From the cell containing the given text, extract its center point as [x, y] coordinate. 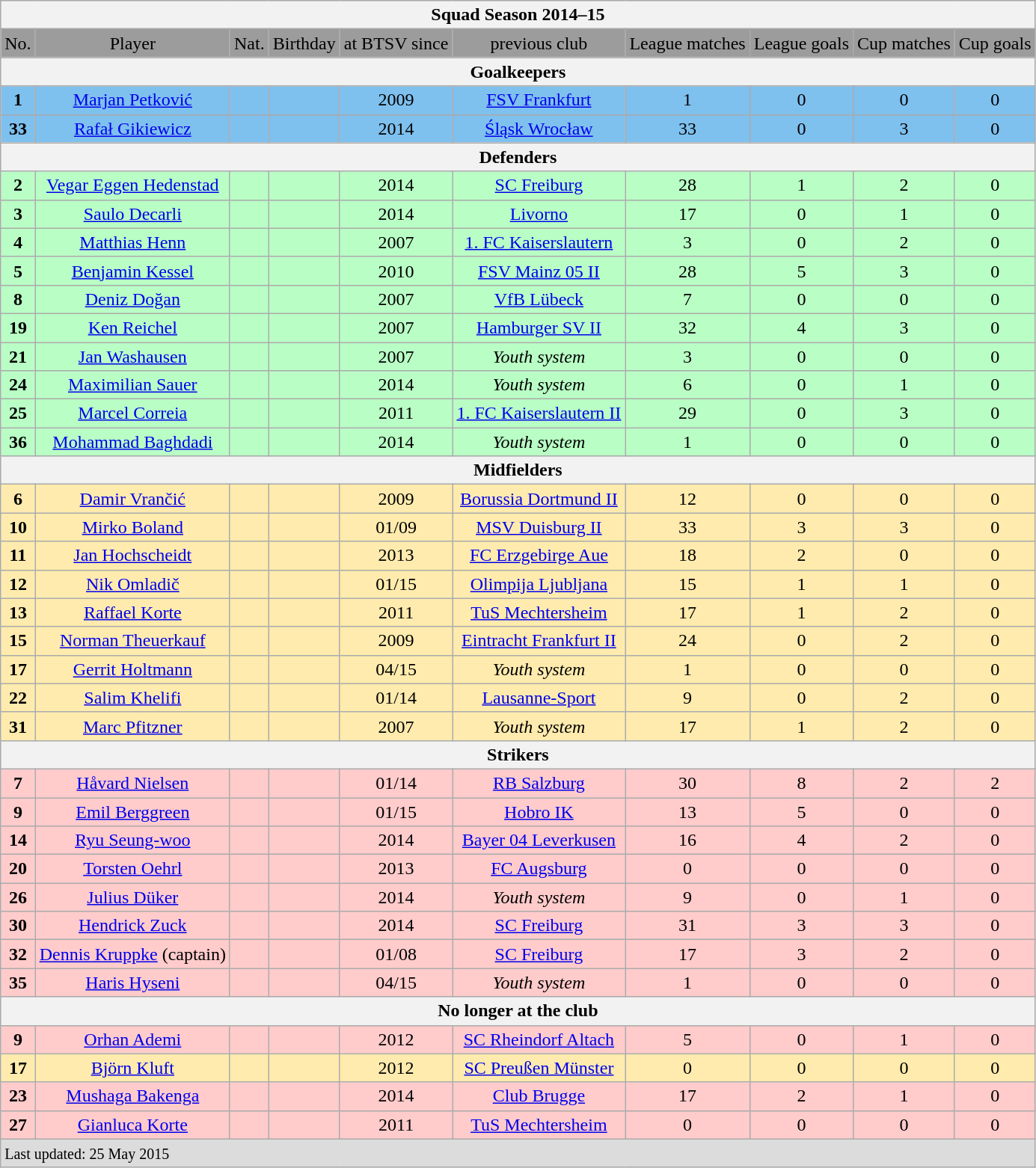
Dennis Kruppke (captain) [132, 954]
Last updated: 25 May 2015 [518, 1153]
22 [18, 698]
Matthias Henn [132, 242]
Gianluca Korte [132, 1125]
Hobro IK [539, 811]
RB Salzburg [539, 783]
Damir Vrančić [132, 499]
Gerrit Holtmann [132, 669]
Håvard Nielsen [132, 783]
Player [132, 43]
Lausanne-Sport [539, 698]
Ken Reichel [132, 328]
1. FC Kaiserslautern [539, 242]
Squad Season 2014–15 [518, 15]
01/08 [396, 954]
11 [18, 556]
25 [18, 414]
Björn Kluft [132, 1068]
FC Erzgebirge Aue [539, 556]
Torsten Oehrl [132, 869]
Birthday [304, 43]
Cup goals [995, 43]
Jan Hochscheidt [132, 556]
Eintracht Frankfurt II [539, 641]
Nat. [249, 43]
Raffael Korte [132, 612]
29 [687, 414]
Śląsk Wrocław [539, 129]
FSV Frankfurt [539, 100]
VfB Lübeck [539, 299]
01/09 [396, 527]
Deniz Doğan [132, 299]
Mohammad Baghdadi [132, 442]
18 [687, 556]
27 [18, 1125]
Hamburger SV II [539, 328]
Borussia Dortmund II [539, 499]
Goalkeepers [518, 72]
20 [18, 869]
10 [18, 527]
Mushaga Bakenga [132, 1096]
FC Augsburg [539, 869]
26 [18, 897]
SC Preußen Münster [539, 1068]
Club Brugge [539, 1096]
21 [18, 357]
Rafał Gikiewicz [132, 129]
No longer at the club [518, 1011]
16 [687, 840]
Marc Pfitzner [132, 726]
Julius Düker [132, 897]
Olimpija Ljubljana [539, 584]
FSV Mainz 05 II [539, 271]
Emil Berggreen [132, 811]
Bayer 04 Leverkusen [539, 840]
No. [18, 43]
Orhan Ademi [132, 1039]
19 [18, 328]
MSV Duisburg II [539, 527]
Cup matches [904, 43]
SC Rheindorf Altach [539, 1039]
Marjan Petković [132, 100]
Jan Washausen [132, 357]
1. FC Kaiserslautern II [539, 414]
23 [18, 1096]
Marcel Correia [132, 414]
Midfielders [518, 470]
Benjamin Kessel [132, 271]
35 [18, 983]
Strikers [518, 754]
Maximilian Sauer [132, 385]
League matches [687, 43]
Nik Omladič [132, 584]
2010 [396, 271]
Saulo Decarli [132, 214]
previous club [539, 43]
Norman Theuerkauf [132, 641]
at BTSV since [396, 43]
League goals [801, 43]
Defenders [518, 157]
Ryu Seung-woo [132, 840]
Salim Khelifi [132, 698]
Vegar Eggen Hedenstad [132, 185]
14 [18, 840]
Haris Hyseni [132, 983]
36 [18, 442]
Hendrick Zuck [132, 926]
Mirko Boland [132, 527]
Livorno [539, 214]
